Locate the cell with the specified text and output its (x, y) center coordinate. 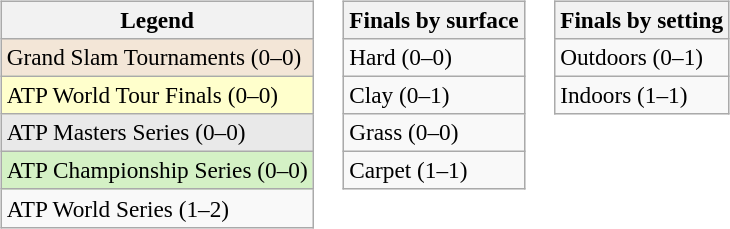
ATP Championship Series (0–0) (157, 171)
Clay (0–1) (434, 95)
Carpet (1–1) (434, 171)
Finals by setting (642, 20)
Hard (0–0) (434, 57)
Grass (0–0) (434, 133)
Grand Slam Tournaments (0–0) (157, 57)
Legend (157, 20)
ATP World Series (1–2) (157, 208)
Finals by surface (434, 20)
ATP World Tour Finals (0–0) (157, 95)
ATP Masters Series (0–0) (157, 133)
Indoors (1–1) (642, 95)
Outdoors (0–1) (642, 57)
